Capture the cell that displays the provided text and extract its (X, Y) central coordinate. 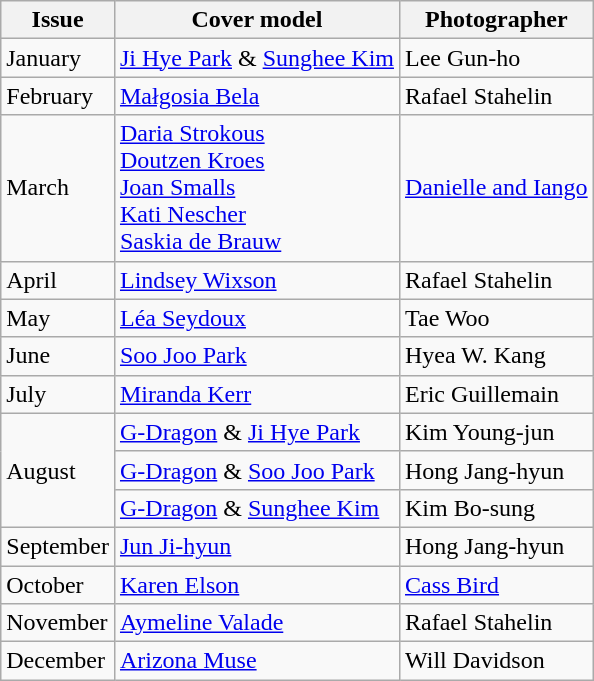
Kim Bo-sung (496, 508)
Jun Ji-hyun (256, 546)
G-Dragon & Ji Hye Park (256, 432)
October (58, 585)
Karen Elson (256, 585)
Aymeline Valade (256, 623)
G-Dragon & Soo Joo Park (256, 470)
March (58, 188)
May (58, 318)
Miranda Kerr (256, 394)
Cass Bird (496, 585)
April (58, 280)
September (58, 546)
Ji Hye Park & Sunghee Kim (256, 58)
Daria StrokousDoutzen KroesJoan SmallsKati NescherSaskia de Brauw (256, 188)
July (58, 394)
Kim Young-jun (496, 432)
Arizona Muse (256, 661)
Cover model (256, 20)
August (58, 470)
November (58, 623)
Will Davidson (496, 661)
Lee Gun-ho (496, 58)
G-Dragon & Sunghee Kim (256, 508)
Photographer (496, 20)
December (58, 661)
Tae Woo (496, 318)
Soo Joo Park (256, 356)
June (58, 356)
January (58, 58)
Lindsey Wixson (256, 280)
Léa Seydoux (256, 318)
Issue (58, 20)
Danielle and Iango (496, 188)
Eric Guillemain (496, 394)
Małgosia Bela (256, 96)
Hyea W. Kang (496, 356)
February (58, 96)
